Provide the [X, Y] coordinate of the cell's center where the given text is located.  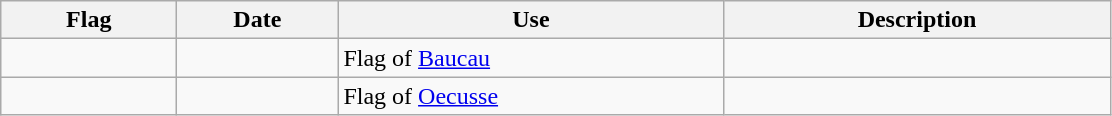
Date [258, 20]
Flag of Baucau [531, 58]
Flag of Oecusse [531, 96]
Description [917, 20]
Flag [89, 20]
Use [531, 20]
